Provide the (x, y) coordinate of the cell's center where the given text is located.  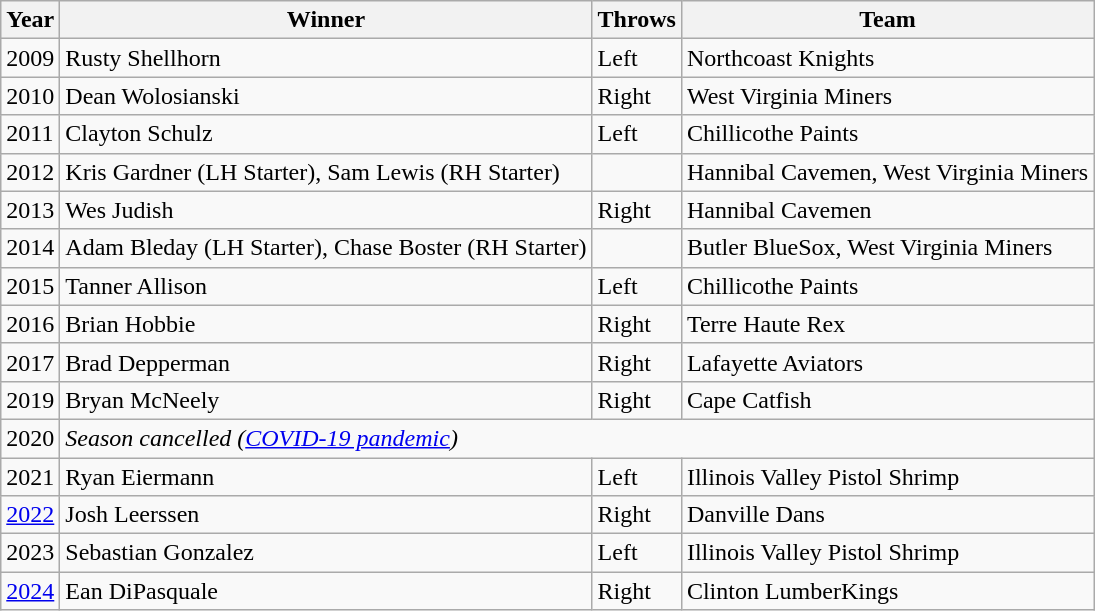
Dean Wolosianski (326, 96)
2015 (30, 286)
2011 (30, 134)
Brad Depperman (326, 362)
Wes Judish (326, 210)
Bryan McNeely (326, 400)
2019 (30, 400)
Team (887, 20)
Winner (326, 20)
2023 (30, 553)
2016 (30, 324)
Hannibal Cavemen (887, 210)
Clinton LumberKings (887, 591)
Butler BlueSox, West Virginia Miners (887, 248)
Josh Leerssen (326, 515)
2022 (30, 515)
2024 (30, 591)
Ryan Eiermann (326, 477)
Hannibal Cavemen, West Virginia Miners (887, 172)
2021 (30, 477)
Sebastian Gonzalez (326, 553)
West Virginia Miners (887, 96)
Cape Catfish (887, 400)
Adam Bleday (LH Starter), Chase Boster (RH Starter) (326, 248)
Clayton Schulz (326, 134)
2009 (30, 58)
2017 (30, 362)
2020 (30, 438)
Brian Hobbie (326, 324)
Season cancelled (COVID-19 pandemic) (577, 438)
2013 (30, 210)
2012 (30, 172)
Year (30, 20)
2014 (30, 248)
2010 (30, 96)
Northcoast Knights (887, 58)
Kris Gardner (LH Starter), Sam Lewis (RH Starter) (326, 172)
Terre Haute Rex (887, 324)
Ean DiPasquale (326, 591)
Danville Dans (887, 515)
Rusty Shellhorn (326, 58)
Lafayette Aviators (887, 362)
Tanner Allison (326, 286)
Throws (636, 20)
